Return (X, Y) of the center of cell containing provided text 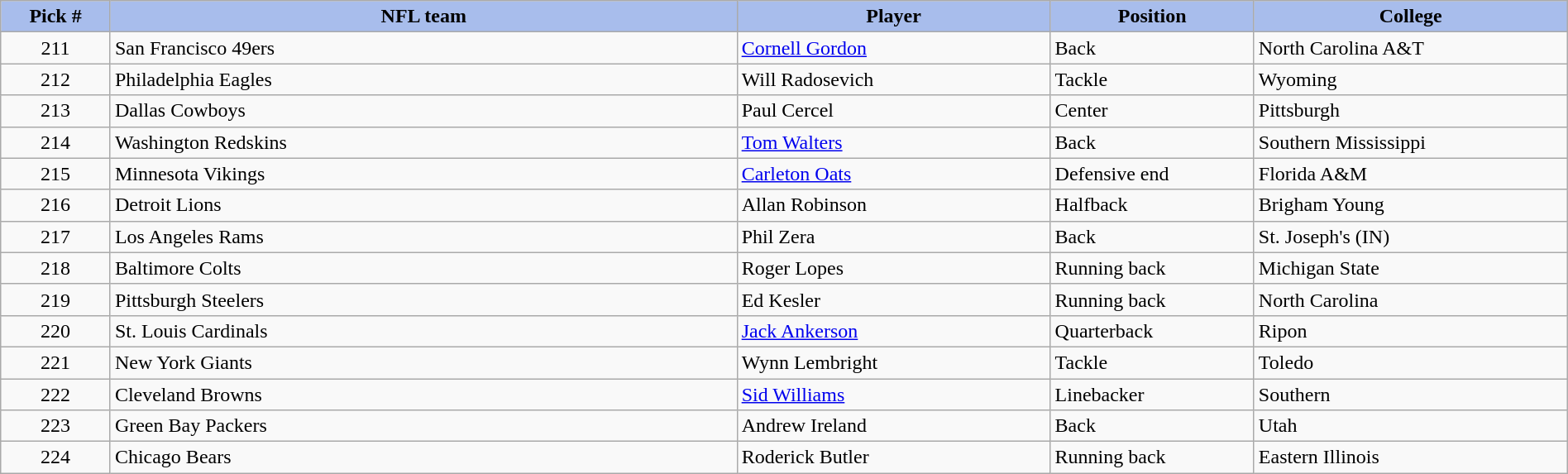
Carleton Oats (893, 174)
Baltimore Colts (423, 268)
College (1411, 17)
Minnesota Vikings (423, 174)
Roger Lopes (893, 268)
Pittsburgh (1411, 111)
217 (56, 237)
Wyoming (1411, 79)
St. Louis Cardinals (423, 331)
Toledo (1411, 362)
Player (893, 17)
Pittsburgh Steelers (423, 299)
Washington Redskins (423, 142)
Los Angeles Rams (423, 237)
221 (56, 362)
Cornell Gordon (893, 48)
212 (56, 79)
219 (56, 299)
San Francisco 49ers (423, 48)
Michigan State (1411, 268)
Paul Cercel (893, 111)
Southern (1411, 395)
New York Giants (423, 362)
Chicago Bears (423, 457)
Roderick Butler (893, 457)
Philadelphia Eagles (423, 79)
223 (56, 426)
220 (56, 331)
Brigham Young (1411, 205)
Detroit Lions (423, 205)
Southern Mississippi (1411, 142)
Will Radosevich (893, 79)
Andrew Ireland (893, 426)
Defensive end (1152, 174)
NFL team (423, 17)
Phil Zera (893, 237)
Wynn Lembright (893, 362)
St. Joseph's (IN) (1411, 237)
Center (1152, 111)
222 (56, 395)
Allan Robinson (893, 205)
211 (56, 48)
Pick # (56, 17)
215 (56, 174)
214 (56, 142)
Tom Walters (893, 142)
216 (56, 205)
Green Bay Packers (423, 426)
224 (56, 457)
Halfback (1152, 205)
218 (56, 268)
Ripon (1411, 331)
Linebacker (1152, 395)
Jack Ankerson (893, 331)
Quarterback (1152, 331)
Position (1152, 17)
Ed Kesler (893, 299)
North Carolina A&T (1411, 48)
North Carolina (1411, 299)
Dallas Cowboys (423, 111)
Eastern Illinois (1411, 457)
213 (56, 111)
Florida A&M (1411, 174)
Cleveland Browns (423, 395)
Utah (1411, 426)
Sid Williams (893, 395)
